Find where the given text appears and provide that cell's center as (X, Y) coordinate. 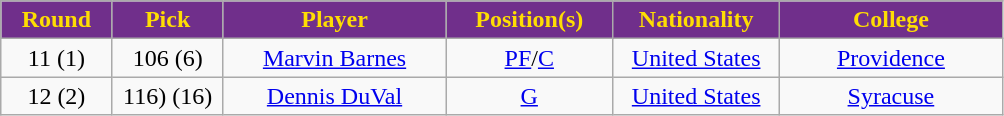
Providence (892, 58)
Syracuse (892, 96)
Dennis DuVal (334, 96)
Player (334, 20)
11 (1) (56, 58)
G (530, 96)
12 (2) (56, 96)
106 (6) (168, 58)
Nationality (696, 20)
Round (56, 20)
Marvin Barnes (334, 58)
Pick (168, 20)
PF/C (530, 58)
College (892, 20)
116) (16) (168, 96)
Position(s) (530, 20)
